Provide the [x, y] coordinate of the cell's center where the given text is located.  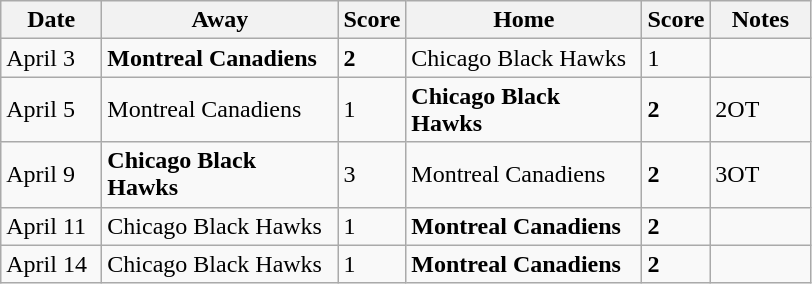
Notes [760, 20]
April 11 [52, 226]
April 5 [52, 110]
Home [524, 20]
April 3 [52, 58]
Away [220, 20]
3 [372, 174]
3OT [760, 174]
Date [52, 20]
April 14 [52, 264]
2OT [760, 110]
April 9 [52, 174]
